Return (x, y) of the center of cell containing provided text 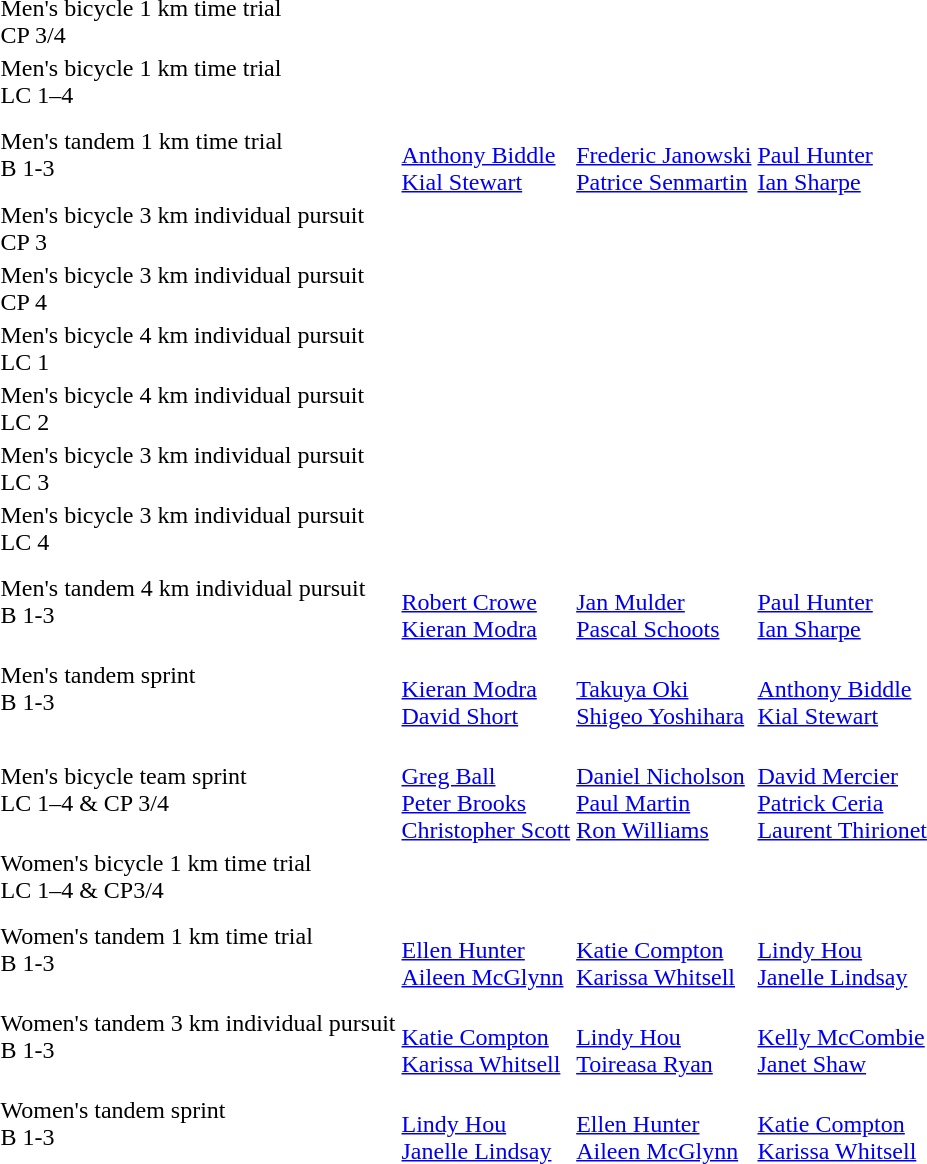
Lindy Hou Toireasa Ryan (664, 1037)
Robert Crowe Kieran Modra (486, 602)
Greg Ball Peter Brooks Christopher Scott (486, 790)
Anthony Biddle Kial Stewart (486, 155)
Kieran Modra David Short (486, 689)
Ellen Hunter Aileen McGlynn (486, 950)
Frederic Janowski Patrice Senmartin (664, 155)
Jan Mulder Pascal Schoots (664, 602)
Daniel Nicholson Paul Martin Ron Williams (664, 790)
Takuya Oki Shigeo Yoshihara (664, 689)
